Find where the given text appears and provide that cell's center as (x, y) coordinate. 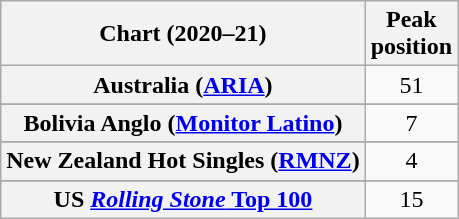
Australia (ARIA) (183, 85)
4 (411, 161)
Chart (2020–21) (183, 34)
New Zealand Hot Singles (RMNZ) (183, 161)
Bolivia Anglo (Monitor Latino) (183, 123)
US Rolling Stone Top 100 (183, 199)
51 (411, 85)
7 (411, 123)
15 (411, 199)
Peakposition (411, 34)
